Return [X, Y] of the center of cell containing provided text 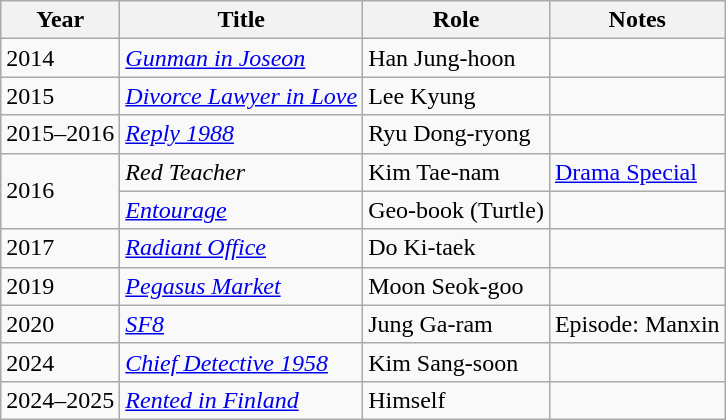
Episode: Manxin [637, 324]
Chief Detective 1958 [242, 362]
2024–2025 [60, 400]
Notes [637, 20]
Year [60, 20]
Han Jung-hoon [456, 58]
Lee Kyung [456, 96]
Moon Seok-goo [456, 286]
2024 [60, 362]
Role [456, 20]
Rented in Finland [242, 400]
Red Teacher [242, 172]
Entourage [242, 210]
Jung Ga-ram [456, 324]
Kim Sang-soon [456, 362]
Himself [456, 400]
Gunman in Joseon [242, 58]
2017 [60, 248]
Drama Special [637, 172]
SF8 [242, 324]
Title [242, 20]
2016 [60, 191]
Divorce Lawyer in Love [242, 96]
2014 [60, 58]
2019 [60, 286]
Do Ki-taek [456, 248]
Ryu Dong-ryong [456, 134]
Pegasus Market [242, 286]
Reply 1988 [242, 134]
2015–2016 [60, 134]
Kim Tae-nam [456, 172]
2020 [60, 324]
2015 [60, 96]
Geo-book (Turtle) [456, 210]
Radiant Office [242, 248]
